Locate the cell with the specified text and output its [X, Y] center coordinate. 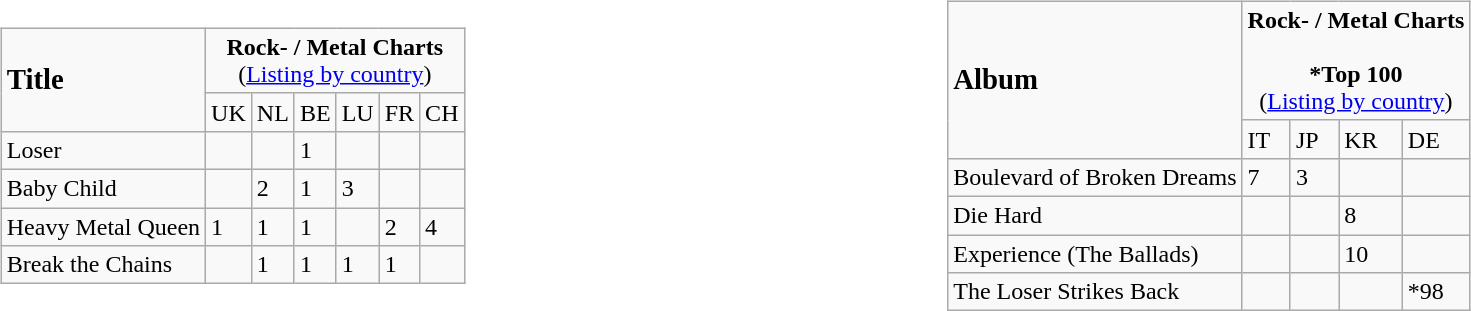
DE [1436, 139]
Boulevard of Broken Dreams [1095, 177]
Title [103, 80]
*98 [1436, 292]
FR [399, 112]
Album [1095, 80]
Rock- / Metal Charts(Listing by country) [335, 60]
8 [1371, 215]
UK [229, 112]
7 [1266, 177]
KR [1371, 139]
4 [442, 227]
JP [1314, 139]
The Loser Strikes Back [1095, 292]
10 [1371, 253]
Experience (The Ballads) [1095, 253]
Die Hard [1095, 215]
Baby Child [103, 188]
IT [1266, 139]
NL [272, 112]
LU [358, 112]
BE [315, 112]
CH [442, 112]
Rock- / Metal Charts*Top 100(Listing by country) [1356, 60]
Heavy Metal Queen [103, 227]
Break the Chains [103, 265]
Loser [103, 150]
